Find where the given text appears and provide that cell's center as [X, Y] coordinate. 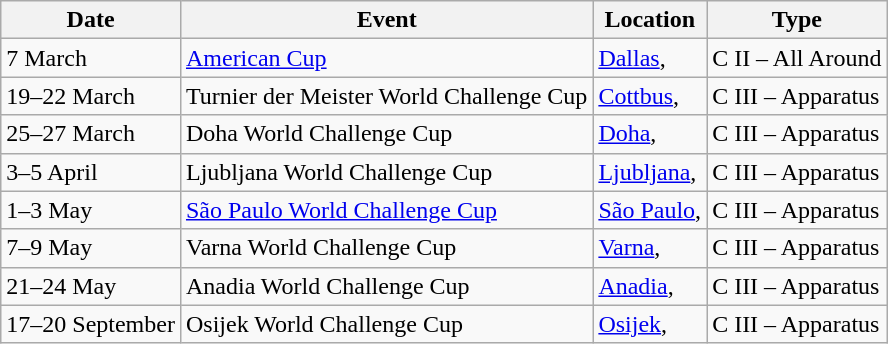
7–9 May [91, 248]
São Paulo, [650, 210]
Varna World Challenge Cup [386, 248]
Ljubljana, [650, 172]
1–3 May [91, 210]
25–27 March [91, 134]
Anadia World Challenge Cup [386, 286]
Varna, [650, 248]
Turnier der Meister World Challenge Cup [386, 96]
Cottbus, [650, 96]
Doha World Challenge Cup [386, 134]
Location [650, 20]
Ljubljana World Challenge Cup [386, 172]
3–5 April [91, 172]
Type [797, 20]
17–20 September [91, 324]
Osijek, [650, 324]
Date [91, 20]
Dallas, [650, 58]
7 March [91, 58]
C II – All Around [797, 58]
19–22 March [91, 96]
Osijek World Challenge Cup [386, 324]
American Cup [386, 58]
Event [386, 20]
Doha, [650, 134]
21–24 May [91, 286]
São Paulo World Challenge Cup [386, 210]
Anadia, [650, 286]
